Provide the (x, y) coordinate of the cell's center where the given text is located.  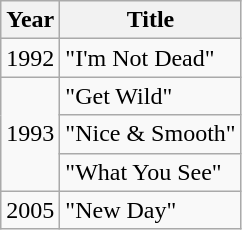
Year (30, 20)
"Nice & Smooth" (150, 134)
2005 (30, 210)
1992 (30, 58)
"What You See" (150, 172)
"I'm Not Dead" (150, 58)
"New Day" (150, 210)
1993 (30, 134)
Title (150, 20)
"Get Wild" (150, 96)
